Find where the given text appears and provide that cell's center as [X, Y] coordinate. 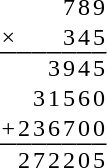
+ [8, 130]
2 [24, 130]
1 [54, 99]
7 [70, 130]
9 [70, 68]
× [8, 38]
